Return the [X, Y] coordinate for the center point of the cell that contains the specified text.  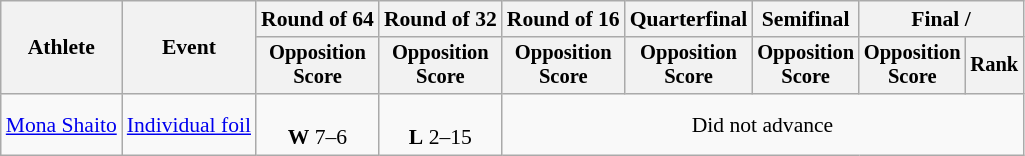
Mona Shaito [62, 124]
Round of 64 [318, 19]
L 2–15 [440, 124]
Did not advance [762, 124]
Round of 32 [440, 19]
Event [189, 48]
Rank [995, 66]
Quarterfinal [689, 19]
W 7–6 [318, 124]
Semifinal [806, 19]
Athlete [62, 48]
Final / [941, 19]
Round of 16 [564, 19]
Individual foil [189, 124]
